Scan for the cell matching the given text and deliver its [X, Y] coordinate at center. 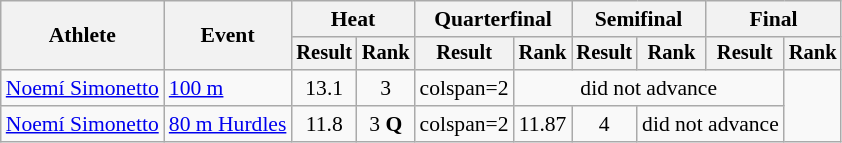
13.1 [324, 88]
Heat [352, 19]
3 Q [386, 124]
Quarterfinal [494, 19]
Final [774, 19]
11.87 [543, 124]
80 m Hurdles [228, 124]
100 m [228, 88]
4 [605, 124]
11.8 [324, 124]
Athlete [82, 36]
Event [228, 36]
3 [386, 88]
Semifinal [639, 19]
